Search for the cell housing the specified text and yield its (x, y) center coordinate. 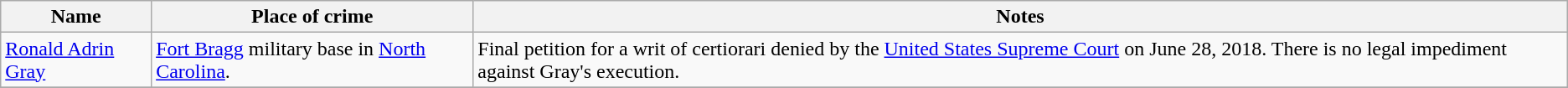
Place of crime (312, 17)
Name (76, 17)
Fort Bragg military base in North Carolina. (312, 60)
Notes (1020, 17)
Ronald Adrin Gray (76, 60)
